Determine the (x, y) coordinate at the center of the cell enclosing the given text.  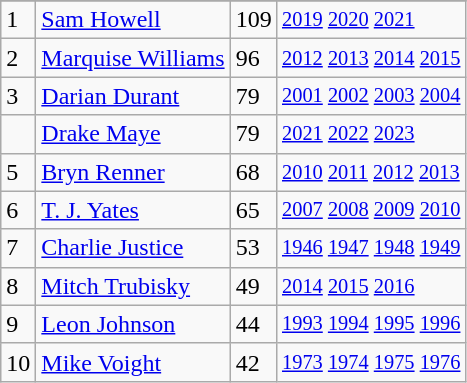
Leon Johnson (133, 324)
53 (254, 248)
6 (18, 210)
1 (18, 20)
9 (18, 324)
Drake Maye (133, 134)
3 (18, 96)
2007 2008 2009 2010 (371, 210)
49 (254, 286)
65 (254, 210)
Darian Durant (133, 96)
1993 1994 1995 1996 (371, 324)
Marquise Williams (133, 58)
Charlie Justice (133, 248)
10 (18, 362)
T. J. Yates (133, 210)
Mike Voight (133, 362)
Bryn Renner (133, 172)
Sam Howell (133, 20)
68 (254, 172)
2012 2013 2014 2015 (371, 58)
5 (18, 172)
7 (18, 248)
42 (254, 362)
109 (254, 20)
1973 1974 1975 1976 (371, 362)
2019 2020 2021 (371, 20)
2010 2011 2012 2013 (371, 172)
Mitch Trubisky (133, 286)
2014 2015 2016 (371, 286)
96 (254, 58)
44 (254, 324)
1946 1947 1948 1949 (371, 248)
8 (18, 286)
2 (18, 58)
2021 2022 2023 (371, 134)
2001 2002 2003 2004 (371, 96)
